For the text-containing cell, return its midpoint in (x, y) coordinate format. 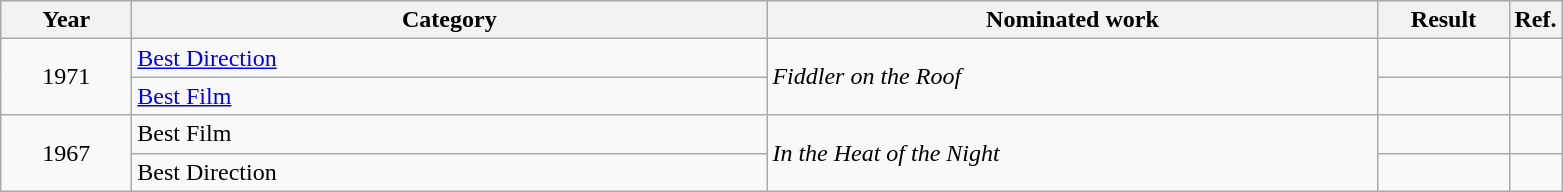
Category (450, 20)
Result (1444, 20)
In the Heat of the Night (1072, 153)
1967 (66, 153)
Ref. (1536, 20)
Fiddler on the Roof (1072, 77)
Nominated work (1072, 20)
1971 (66, 77)
Year (66, 20)
